Scan for the cell matching the given text and deliver its (x, y) coordinate at center. 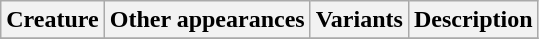
Description (473, 20)
Variants (359, 20)
Other appearances (207, 20)
Creature (52, 20)
